Extract the (X, Y) coordinate from the center of the cell holding the provided text.  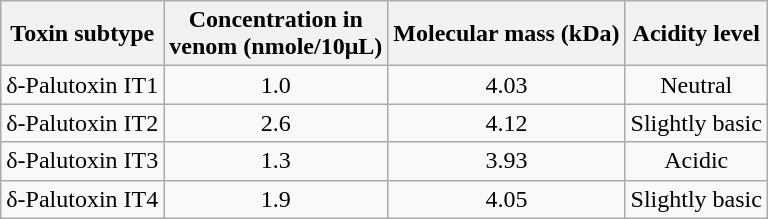
Acidic (696, 161)
4.05 (506, 199)
4.03 (506, 85)
4.12 (506, 123)
Molecular mass (kDa) (506, 34)
δ-Palutoxin IT4 (82, 199)
1.9 (276, 199)
δ-Palutoxin IT2 (82, 123)
2.6 (276, 123)
Acidity level (696, 34)
Neutral (696, 85)
3.93 (506, 161)
1.3 (276, 161)
1.0 (276, 85)
Toxin subtype (82, 34)
Concentration invenom (nmole/10μL) (276, 34)
δ-Palutoxin IT1 (82, 85)
δ-Palutoxin IT3 (82, 161)
